Identify which cell holds the provided text, then report its (X, Y) central coordinate. 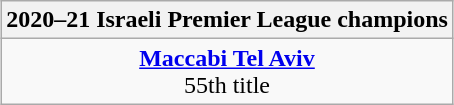
2020–21 Israeli Premier League champions (228, 20)
Maccabi Tel Aviv55th title (228, 72)
